Extract the (X, Y) coordinate from the center of the cell holding the provided text.  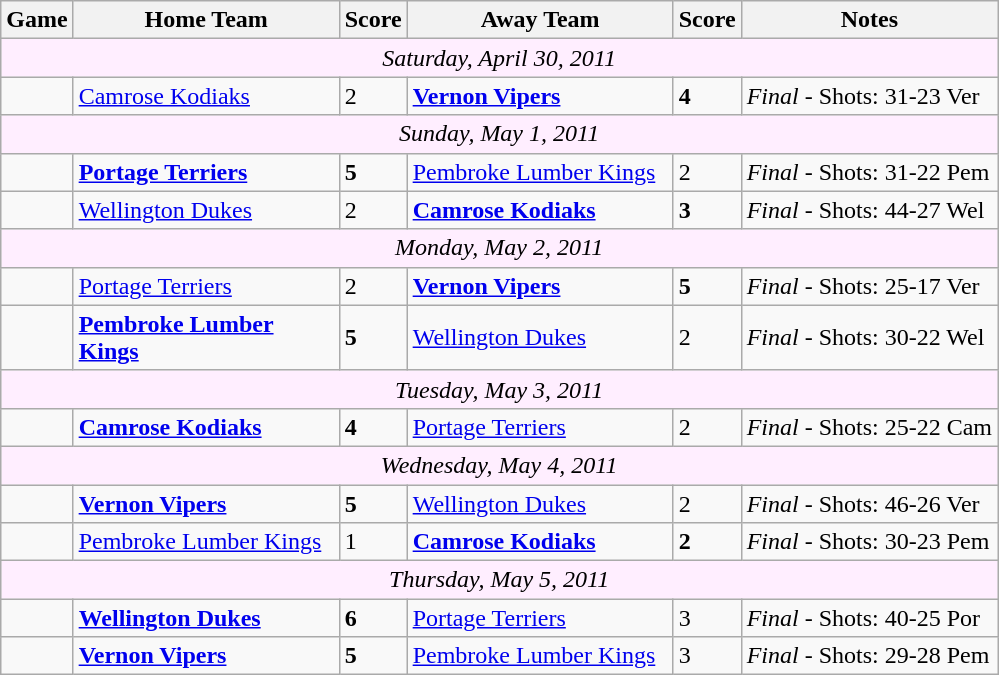
Final - Shots: 25-17 Ver (869, 286)
Final - Shots: 46-26 Ver (869, 503)
Monday, May 2, 2011 (500, 248)
Thursday, May 5, 2011 (500, 580)
Final - Shots: 31-23 Ver (869, 96)
Wednesday, May 4, 2011 (500, 465)
1 (373, 542)
Final - Shots: 40-25 Por (869, 618)
Sunday, May 1, 2011 (500, 134)
Away Team (540, 20)
Notes (869, 20)
Final - Shots: 25-22 Cam (869, 427)
Tuesday, May 3, 2011 (500, 389)
Final - Shots: 29-28 Pem (869, 656)
Home Team (206, 20)
Final - Shots: 30-22 Wel (869, 338)
Final - Shots: 44-27 Wel (869, 210)
Final - Shots: 30-23 Pem (869, 542)
Game (37, 20)
Final - Shots: 31-22 Pem (869, 172)
Saturday, April 30, 2011 (500, 58)
6 (373, 618)
